Capture the cell that displays the provided text and extract its (x, y) central coordinate. 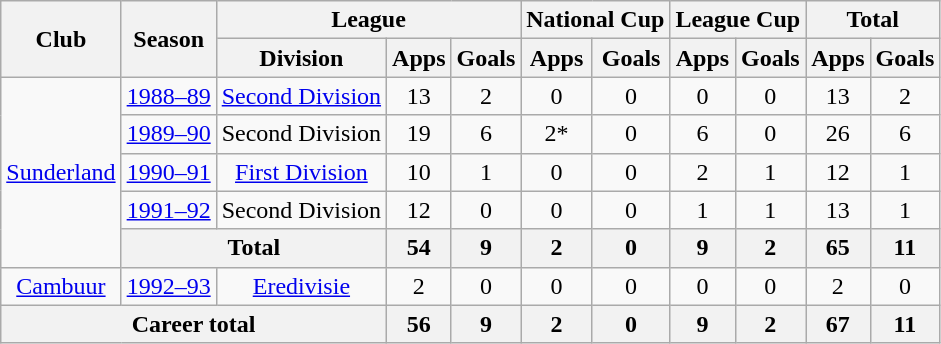
National Cup (596, 20)
10 (419, 172)
65 (838, 248)
Sunderland (61, 172)
1992–93 (168, 286)
26 (838, 134)
Cambuur (61, 286)
Career total (194, 324)
67 (838, 324)
56 (419, 324)
1990–91 (168, 172)
League Cup (738, 20)
Eredivisie (301, 286)
2* (557, 134)
Division (301, 58)
1991–92 (168, 210)
First Division (301, 172)
League (368, 20)
54 (419, 248)
Season (168, 39)
1988–89 (168, 96)
19 (419, 134)
1989–90 (168, 134)
Club (61, 39)
